Provide the (X, Y) coordinate of the cell's center where the given text is located.  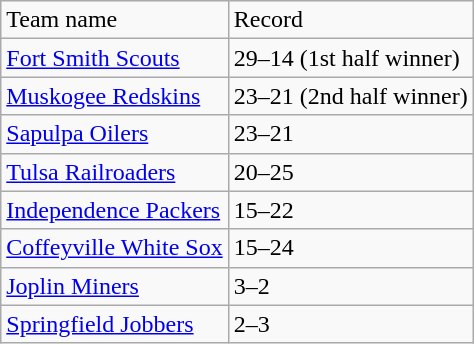
Sapulpa Oilers (114, 134)
Tulsa Railroaders (114, 172)
29–14 (1st half winner) (350, 58)
Springfield Jobbers (114, 324)
23–21 (350, 134)
2–3 (350, 324)
Coffeyville White Sox (114, 248)
15–24 (350, 248)
Fort Smith Scouts (114, 58)
Independence Packers (114, 210)
Joplin Miners (114, 286)
Team name (114, 20)
15–22 (350, 210)
3–2 (350, 286)
Record (350, 20)
20–25 (350, 172)
Muskogee Redskins (114, 96)
23–21 (2nd half winner) (350, 96)
